Provide the (X, Y) coordinate of the cell's center where the given text is located.  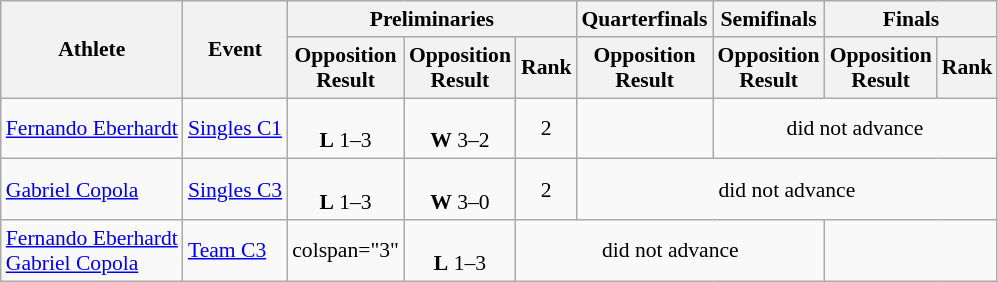
Fernando Eberhardt (92, 128)
Gabriel Copola (92, 190)
Singles C1 (235, 128)
Singles C3 (235, 190)
colspan="3" (346, 250)
Event (235, 50)
Preliminaries (432, 19)
W 3–0 (460, 190)
Athlete (92, 50)
Quarterfinals (645, 19)
W 3–2 (460, 128)
Finals (912, 19)
Semifinals (769, 19)
Team C3 (235, 250)
Fernando EberhardtGabriel Copola (92, 250)
